Determine the [X, Y] coordinate at the center of the cell enclosing the given text.  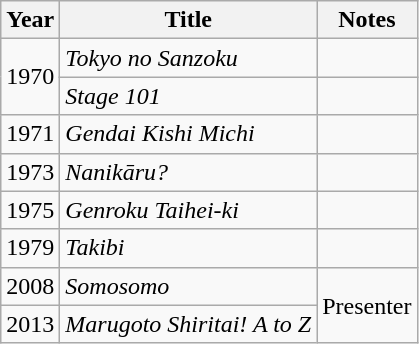
Gendai Kishi Michi [188, 134]
Tokyo no Sanzoku [188, 58]
Title [188, 20]
Notes [367, 20]
Year [30, 20]
2013 [30, 324]
Takibi [188, 248]
Marugoto Shiritai! A to Z [188, 324]
1971 [30, 134]
Nanikāru? [188, 172]
Somosomo [188, 286]
2008 [30, 286]
1970 [30, 77]
1975 [30, 210]
1973 [30, 172]
Stage 101 [188, 96]
Presenter [367, 305]
1979 [30, 248]
Genroku Taihei-ki [188, 210]
